Locate the cell with the specified text and output its [X, Y] center coordinate. 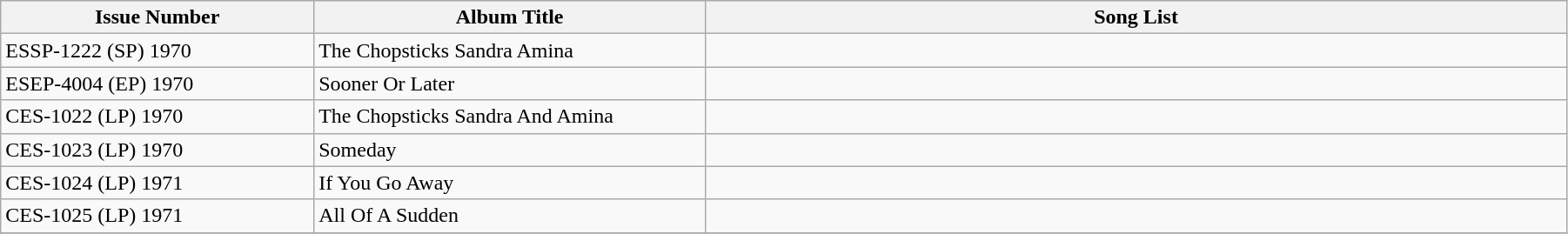
If You Go Away [510, 183]
Sooner Or Later [510, 84]
The Chopsticks Sandra And Amina [510, 117]
Album Title [510, 17]
CES-1022 (LP) 1970 [157, 117]
CES-1024 (LP) 1971 [157, 183]
Issue Number [157, 17]
The Chopsticks Sandra Amina [510, 50]
Someday [510, 150]
ESEP-4004 (EP) 1970 [157, 84]
CES-1023 (LP) 1970 [157, 150]
CES-1025 (LP) 1971 [157, 216]
ESSP-1222 (SP) 1970 [157, 50]
Song List [1136, 17]
All Of A Sudden [510, 216]
